Return the [X, Y] coordinate for the center point of the cell that contains the specified text.  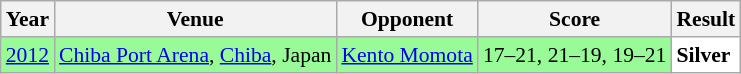
2012 [28, 55]
Result [706, 19]
Score [575, 19]
Year [28, 19]
Venue [195, 19]
Kento Momota [406, 55]
17–21, 21–19, 19–21 [575, 55]
Chiba Port Arena, Chiba, Japan [195, 55]
Opponent [406, 19]
Silver [706, 55]
